Return the [x, y] coordinate for the center point of the cell that contains the specified text.  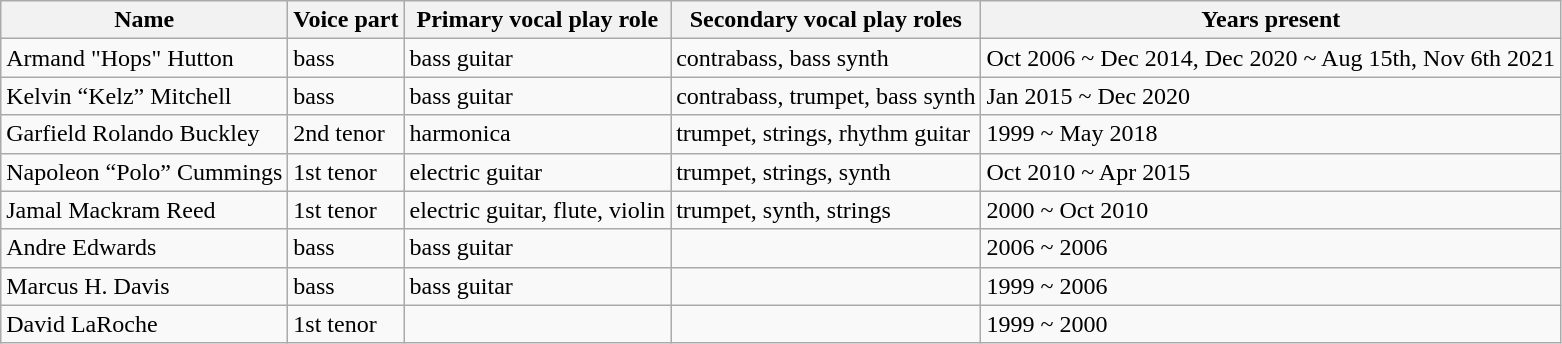
2006 ~ 2006 [1271, 248]
2000 ~ Oct 2010 [1271, 210]
1999 ~ 2000 [1271, 324]
Oct 2010 ~ Apr 2015 [1271, 172]
David LaRoche [144, 324]
Marcus H. Davis [144, 286]
Secondary vocal play roles [826, 20]
Name [144, 20]
1999 ~ 2006 [1271, 286]
Years present [1271, 20]
contrabass, trumpet, bass synth [826, 96]
Napoleon “Polo” Cummings [144, 172]
Kelvin “Kelz” Mitchell [144, 96]
electric guitar, flute, violin [538, 210]
Andre Edwards [144, 248]
trumpet, strings, rhythm guitar [826, 134]
Oct 2006 ~ Dec 2014, Dec 2020 ~ Aug 15th, Nov 6th 2021 [1271, 58]
electric guitar [538, 172]
2nd tenor [346, 134]
Armand "Hops" Hutton [144, 58]
trumpet, synth, strings [826, 210]
Voice part [346, 20]
1999 ~ May 2018 [1271, 134]
trumpet, strings, synth [826, 172]
Jan 2015 ~ Dec 2020 [1271, 96]
Primary vocal play role [538, 20]
Jamal Mackram Reed [144, 210]
harmonica [538, 134]
contrabass, bass synth [826, 58]
Garfield Rolando Buckley [144, 134]
